Detect which cell encompasses the target text, then output its [x, y] center coordinate. 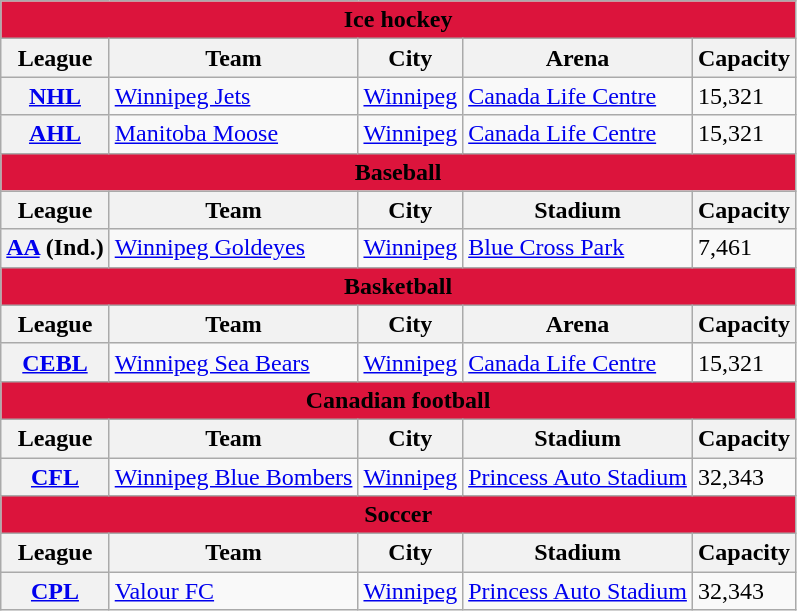
Winnipeg Goldeyes [234, 248]
CPL [55, 591]
Manitoba Moose [234, 134]
AA (Ind.) [55, 248]
CFL [55, 477]
Basketball [398, 286]
Soccer [398, 515]
Winnipeg Jets [234, 96]
Baseball [398, 172]
Blue Cross Park [578, 248]
CEBL [55, 362]
Canadian football [398, 400]
7,461 [744, 248]
NHL [55, 96]
Valour FC [234, 591]
Winnipeg Blue Bombers [234, 477]
AHL [55, 134]
Ice hockey [398, 20]
Winnipeg Sea Bears [234, 362]
